Find where the given text appears and provide that cell's center as (x, y) coordinate. 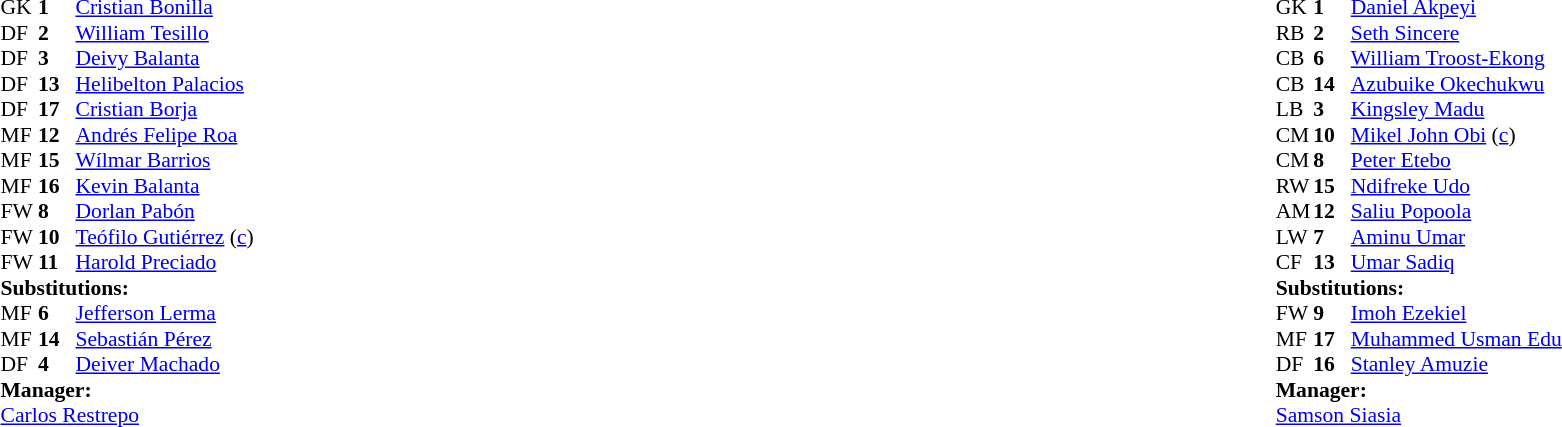
Umar Sadiq (1456, 263)
Sebastián Pérez (165, 339)
RB (1295, 33)
Dorlan Pabón (165, 211)
Azubuike Okechukwu (1456, 84)
Harold Preciado (165, 263)
Cristian Borja (165, 109)
Kingsley Madu (1456, 109)
William Troost-Ekong (1456, 59)
Helibelton Palacios (165, 84)
RW (1295, 186)
William Tesillo (165, 33)
LW (1295, 237)
Andrés Felipe Roa (165, 135)
AM (1295, 211)
LB (1295, 109)
Seth Sincere (1456, 33)
11 (57, 263)
4 (57, 365)
Teófilo Gutiérrez (c) (165, 237)
Deiver Machado (165, 365)
Kevin Balanta (165, 186)
Peter Etebo (1456, 161)
Deivy Balanta (165, 59)
Wílmar Barrios (165, 161)
CF (1295, 263)
Mikel John Obi (c) (1456, 135)
7 (1332, 237)
Ndifreke Udo (1456, 186)
Aminu Umar (1456, 237)
Saliu Popoola (1456, 211)
Stanley Amuzie (1456, 365)
Imoh Ezekiel (1456, 313)
Muhammed Usman Edu (1456, 339)
Jefferson Lerma (165, 313)
9 (1332, 313)
